Return the (X, Y) coordinate for the center point of the cell that contains the specified text.  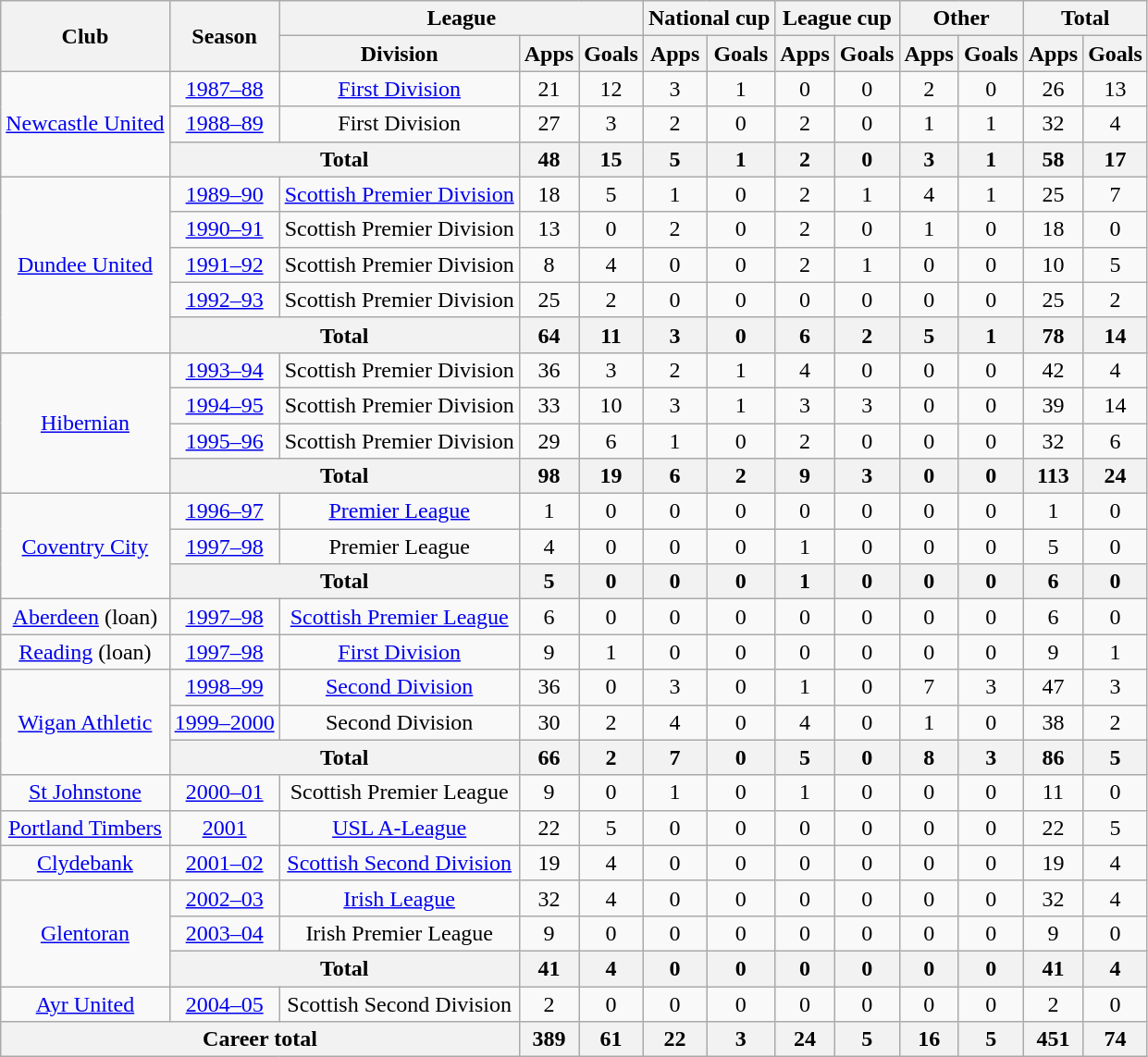
2001–02 (224, 863)
39 (1053, 405)
1993–94 (224, 370)
113 (1053, 476)
86 (1053, 757)
48 (549, 159)
2001 (224, 828)
Career total (260, 1039)
1996–97 (224, 511)
2000–01 (224, 793)
Wigan Athletic (85, 722)
30 (549, 722)
1992–93 (224, 300)
33 (549, 405)
389 (549, 1039)
1989–90 (224, 194)
Clydebank (85, 863)
Other (961, 18)
2003–04 (224, 933)
1987–88 (224, 89)
27 (549, 124)
66 (549, 757)
League (461, 18)
Portland Timbers (85, 828)
26 (1053, 89)
National cup (709, 18)
Coventry City (85, 547)
Ayr United (85, 1003)
74 (1116, 1039)
29 (549, 441)
1994–95 (224, 405)
USL A-League (400, 828)
17 (1116, 159)
2004–05 (224, 1003)
15 (611, 159)
Division (400, 54)
Club (85, 36)
Dundee United (85, 264)
1998–99 (224, 687)
58 (1053, 159)
Newcastle United (85, 124)
1995–96 (224, 441)
1991–92 (224, 264)
1988–89 (224, 124)
1990–91 (224, 229)
Hibernian (85, 423)
2002–03 (224, 898)
98 (549, 476)
16 (929, 1039)
League cup (837, 18)
78 (1053, 335)
47 (1053, 687)
64 (549, 335)
451 (1053, 1039)
12 (611, 89)
St Johnstone (85, 793)
Irish Premier League (400, 933)
61 (611, 1039)
Aberdeen (loan) (85, 617)
Glentoran (85, 933)
1999–2000 (224, 722)
42 (1053, 370)
38 (1053, 722)
Irish League (400, 898)
Reading (loan) (85, 652)
Season (224, 36)
21 (549, 89)
